Capture the cell that displays the provided text and extract its (X, Y) central coordinate. 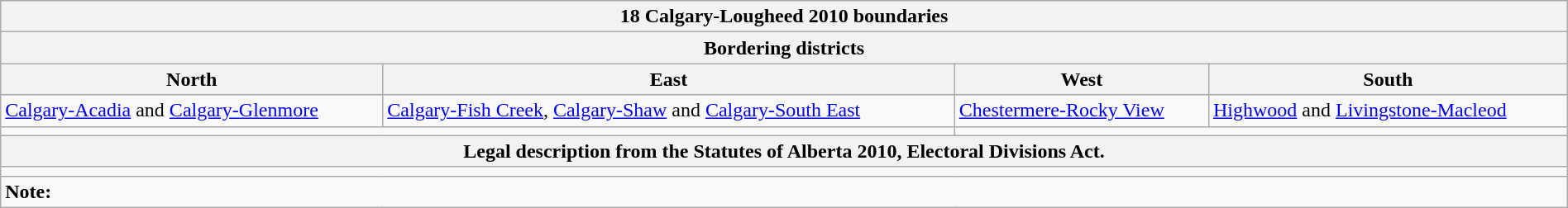
Calgary-Acadia and Calgary-Glenmore (192, 111)
Legal description from the Statutes of Alberta 2010, Electoral Divisions Act. (784, 151)
East (668, 79)
18 Calgary-Lougheed 2010 boundaries (784, 17)
West (1082, 79)
Calgary-Fish Creek, Calgary-Shaw and Calgary-South East (668, 111)
Chestermere-Rocky View (1082, 111)
North (192, 79)
Bordering districts (784, 48)
South (1388, 79)
Note: (784, 191)
Highwood and Livingstone-Macleod (1388, 111)
